For the text-containing cell, return its midpoint in [x, y] coordinate format. 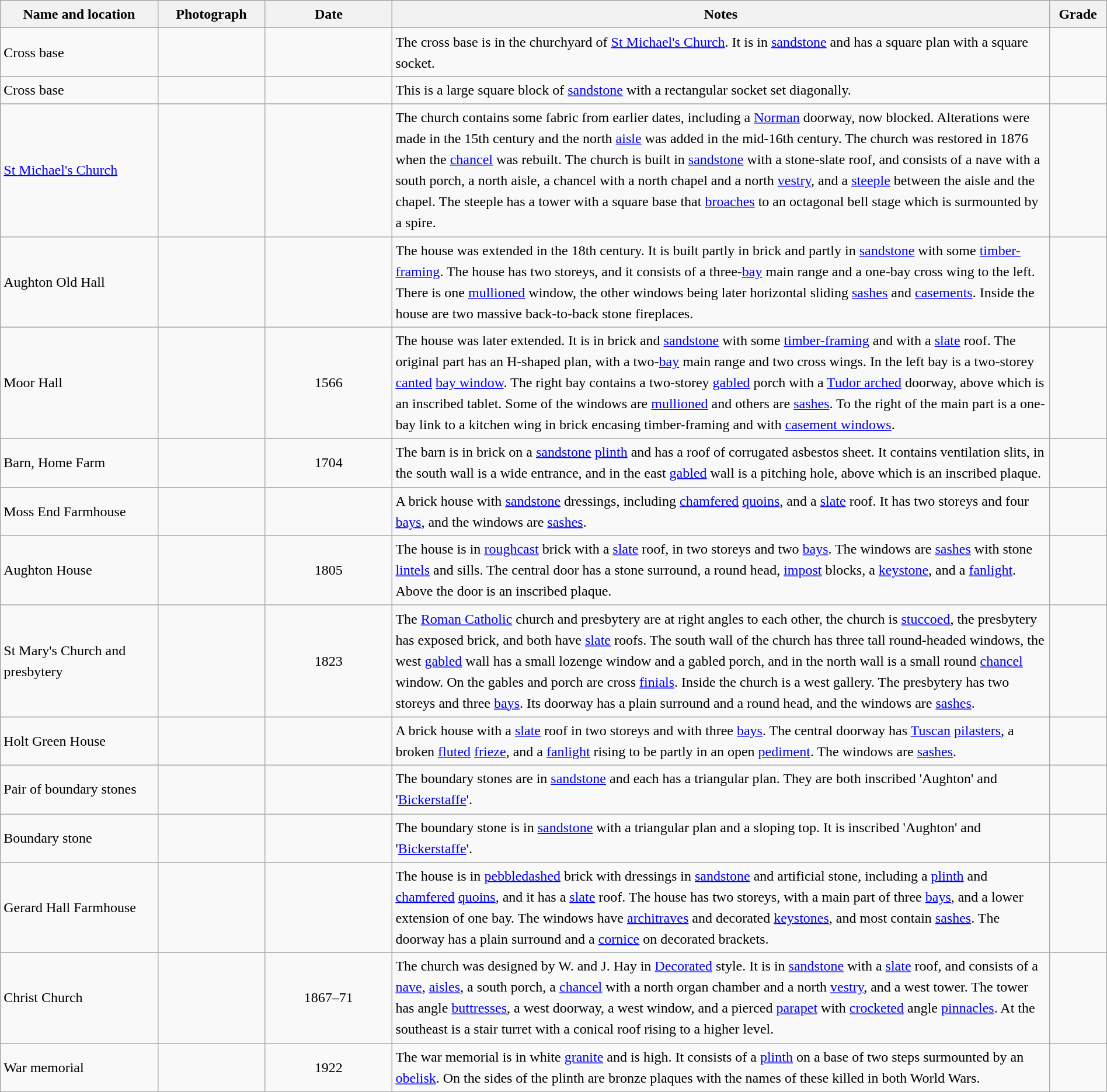
Aughton Old Hall [79, 281]
1566 [329, 383]
Date [329, 14]
Aughton House [79, 570]
The boundary stone is in sandstone with a triangular plan and a sloping top. It is inscribed 'Aughton' and 'Bickerstaffe'. [720, 839]
The cross base is in the churchyard of St Michael's Church. It is in sandstone and has a square plan with a square socket. [720, 53]
Holt Green House [79, 740]
Notes [720, 14]
Gerard Hall Farmhouse [79, 907]
This is a large square block of sandstone with a rectangular socket set diagonally. [720, 90]
Name and location [79, 14]
Photograph [211, 14]
Pair of boundary stones [79, 790]
War memorial [79, 1067]
1922 [329, 1067]
St Michael's Church [79, 171]
A brick house with sandstone dressings, including chamfered quoins, and a slate roof. It has two storeys and four bays, and the windows are sashes. [720, 512]
Moor Hall [79, 383]
Christ Church [79, 999]
Grade [1078, 14]
St Mary's Church and presbytery [79, 661]
1823 [329, 661]
Boundary stone [79, 839]
Barn, Home Farm [79, 462]
1867–71 [329, 999]
1704 [329, 462]
1805 [329, 570]
The boundary stones are in sandstone and each has a triangular plan. They are both inscribed 'Aughton' and 'Bickerstaffe'. [720, 790]
Moss End Farmhouse [79, 512]
